Determine the [x, y] coordinate at the center of the cell enclosing the given text.  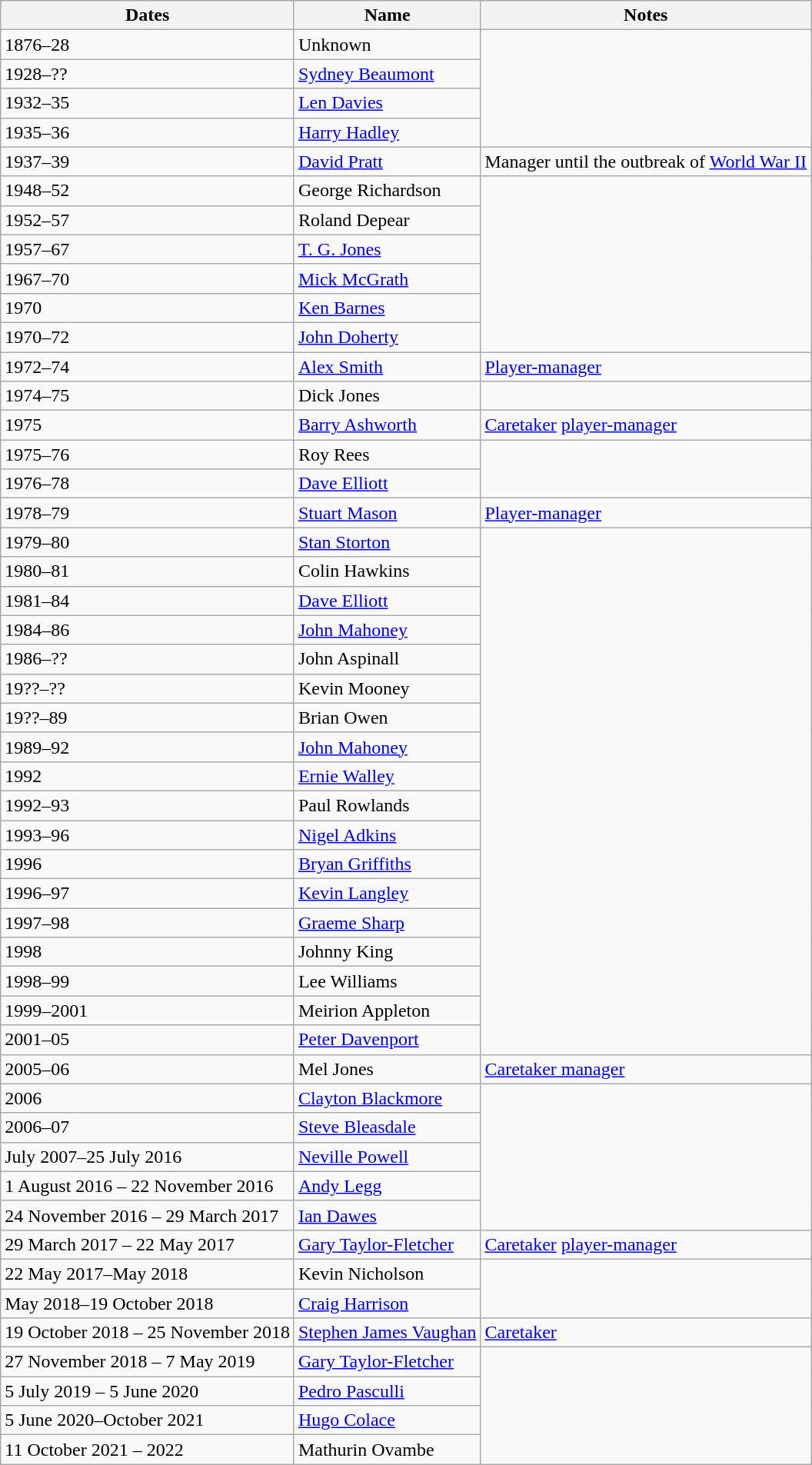
1992 [148, 776]
1999–2001 [148, 1011]
2001–05 [148, 1040]
1932–35 [148, 103]
5 June 2020–October 2021 [148, 1420]
Manager until the outbreak of World War II [646, 161]
David Pratt [388, 161]
Graeme Sharp [388, 923]
John Aspinall [388, 659]
1957–67 [148, 249]
Kevin Mooney [388, 688]
Harry Hadley [388, 132]
1970–72 [148, 337]
1992–93 [148, 805]
1993–96 [148, 834]
29 March 2017 – 22 May 2017 [148, 1244]
2006 [148, 1098]
Sydney Beaumont [388, 74]
Kevin Nicholson [388, 1274]
July 2007–25 July 2016 [148, 1157]
1986–?? [148, 659]
1998–99 [148, 981]
1996–97 [148, 894]
T. G. Jones [388, 249]
1 August 2016 – 22 November 2016 [148, 1186]
2005–06 [148, 1069]
Nigel Adkins [388, 834]
Craig Harrison [388, 1304]
1974–75 [148, 396]
1928–?? [148, 74]
Mick McGrath [388, 278]
1981–84 [148, 601]
1967–70 [148, 278]
Paul Rowlands [388, 805]
Neville Powell [388, 1157]
Barry Ashworth [388, 425]
Brian Owen [388, 718]
John Doherty [388, 337]
19 October 2018 – 25 November 2018 [148, 1333]
Mel Jones [388, 1069]
Ian Dawes [388, 1215]
Notes [646, 15]
1980–81 [148, 571]
Stan Storton [388, 542]
5 July 2019 – 5 June 2020 [148, 1391]
1970 [148, 308]
11 October 2021 – 2022 [148, 1450]
1972–74 [148, 367]
Name [388, 15]
Meirion Appleton [388, 1011]
Ken Barnes [388, 308]
Pedro Pasculli [388, 1391]
Roland Depear [388, 220]
Bryan Griffiths [388, 864]
1989–92 [148, 747]
1975 [148, 425]
Peter Davenport [388, 1040]
George Richardson [388, 191]
Dick Jones [388, 396]
Hugo Colace [388, 1420]
Johnny King [388, 952]
Colin Hawkins [388, 571]
Dates [148, 15]
1978–79 [148, 513]
Alex Smith [388, 367]
1998 [148, 952]
Unknown [388, 45]
Ernie Walley [388, 776]
1997–98 [148, 923]
1976–78 [148, 484]
2006–07 [148, 1127]
27 November 2018 – 7 May 2019 [148, 1362]
Mathurin Ovambe [388, 1450]
22 May 2017–May 2018 [148, 1274]
Andy Legg [388, 1186]
24 November 2016 – 29 March 2017 [148, 1215]
1984–86 [148, 630]
1952–57 [148, 220]
1937–39 [148, 161]
Caretaker [646, 1333]
Lee Williams [388, 981]
Stuart Mason [388, 513]
1948–52 [148, 191]
Clayton Blackmore [388, 1098]
1876–28 [148, 45]
Kevin Langley [388, 894]
1935–36 [148, 132]
May 2018–19 October 2018 [148, 1304]
1975–76 [148, 454]
1996 [148, 864]
19??–89 [148, 718]
1979–80 [148, 542]
19??–?? [148, 688]
Len Davies [388, 103]
Stephen James Vaughan [388, 1333]
Roy Rees [388, 454]
Steve Bleasdale [388, 1127]
Caretaker manager [646, 1069]
